Identify which cell holds the provided text, then report its [X, Y] central coordinate. 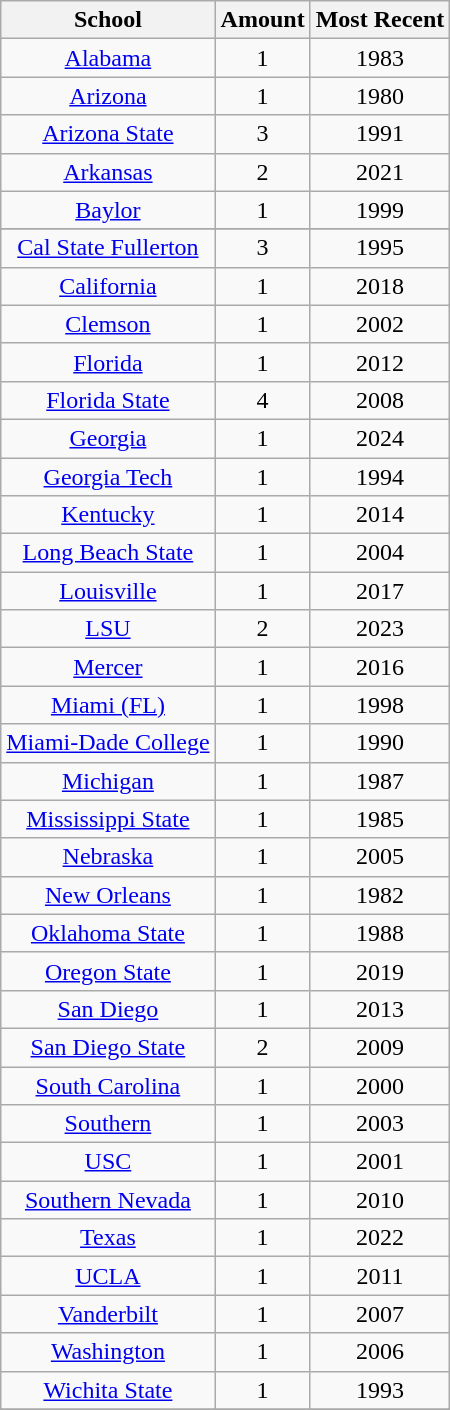
LSU [108, 629]
1982 [380, 895]
2011 [380, 1276]
Wichita State [108, 1390]
Mississippi State [108, 819]
2017 [380, 591]
Southern [108, 1124]
Florida State [108, 400]
Oregon State [108, 971]
Long Beach State [108, 553]
Kentucky [108, 515]
1998 [380, 705]
1985 [380, 819]
2012 [380, 362]
Arizona State [108, 134]
2021 [380, 172]
2022 [380, 1238]
Arkansas [108, 172]
1994 [380, 477]
Baylor [108, 210]
Cal State Fullerton [108, 248]
South Carolina [108, 1085]
2023 [380, 629]
New Orleans [108, 895]
2013 [380, 1009]
1990 [380, 743]
1993 [380, 1390]
2018 [380, 286]
UCLA [108, 1276]
1995 [380, 248]
San Diego State [108, 1047]
2014 [380, 515]
Miami (FL) [108, 705]
Miami-Dade College [108, 743]
USC [108, 1162]
2008 [380, 400]
Alabama [108, 58]
2019 [380, 971]
Louisville [108, 591]
Nebraska [108, 857]
Mercer [108, 667]
2004 [380, 553]
1991 [380, 134]
Washington [108, 1352]
2003 [380, 1124]
2005 [380, 857]
California [108, 286]
1987 [380, 781]
2001 [380, 1162]
Vanderbilt [108, 1314]
1999 [380, 210]
1983 [380, 58]
Florida [108, 362]
San Diego [108, 1009]
4 [262, 400]
Michigan [108, 781]
Oklahoma State [108, 933]
2006 [380, 1352]
1980 [380, 96]
Amount [262, 20]
1988 [380, 933]
Southern Nevada [108, 1200]
2016 [380, 667]
Georgia [108, 438]
2007 [380, 1314]
Georgia Tech [108, 477]
2002 [380, 324]
Arizona [108, 96]
2009 [380, 1047]
2024 [380, 438]
Texas [108, 1238]
2000 [380, 1085]
School [108, 20]
Most Recent [380, 20]
2010 [380, 1200]
Clemson [108, 324]
